Pinpoint the cell where the given text exists, returning its (X, Y) midpoint coordinate. 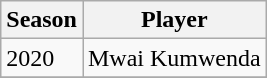
Season (42, 20)
2020 (42, 58)
Mwai Kumwenda (174, 58)
Player (174, 20)
